For the text-containing cell, return its midpoint in (x, y) coordinate format. 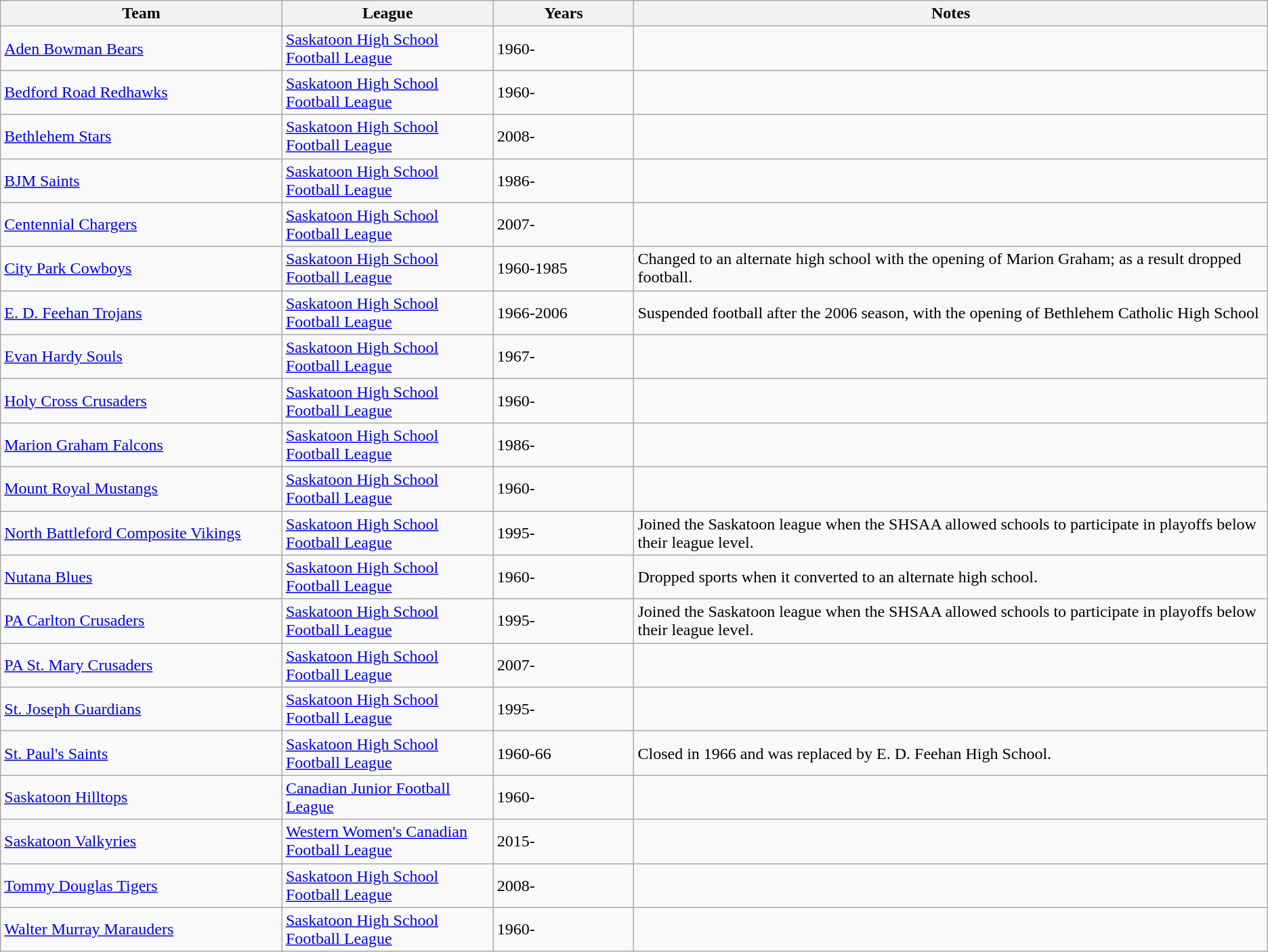
Centennial Chargers (142, 225)
City Park Cowboys (142, 268)
Tommy Douglas Tigers (142, 886)
Aden Bowman Bears (142, 49)
Bedford Road Redhawks (142, 92)
Suspended football after the 2006 season, with the opening of Bethlehem Catholic High School (951, 313)
St. Joseph Guardians (142, 710)
Western Women's Canadian Football League (387, 841)
1966-2006 (564, 313)
Changed to an alternate high school with the opening of Marion Graham; as a result dropped football. (951, 268)
League (387, 14)
Closed in 1966 and was replaced by E. D. Feehan High School. (951, 753)
Mount Royal Mustangs (142, 489)
PA Carlton Crusaders (142, 622)
Saskatoon Valkyries (142, 841)
BJM Saints (142, 180)
Canadian Junior Football League (387, 798)
2015- (564, 841)
Nutana Blues (142, 577)
Dropped sports when it converted to an alternate high school. (951, 577)
Team (142, 14)
Notes (951, 14)
Saskatoon Hilltops (142, 798)
St. Paul's Saints (142, 753)
1960-1985 (564, 268)
1960-66 (564, 753)
E. D. Feehan Trojans (142, 313)
North Battleford Composite Vikings (142, 532)
Bethlehem Stars (142, 137)
Marion Graham Falcons (142, 444)
Holy Cross Crusaders (142, 401)
Years (564, 14)
PA St. Mary Crusaders (142, 665)
1967- (564, 356)
Evan Hardy Souls (142, 356)
Walter Murray Marauders (142, 929)
